Locate the cell with the specified text and output its (X, Y) center coordinate. 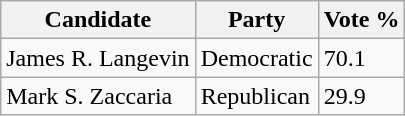
Vote % (362, 20)
29.9 (362, 96)
Republican (256, 96)
Mark S. Zaccaria (98, 96)
Candidate (98, 20)
Party (256, 20)
70.1 (362, 58)
James R. Langevin (98, 58)
Democratic (256, 58)
